Identify which cell holds the provided text, then report its [X, Y] central coordinate. 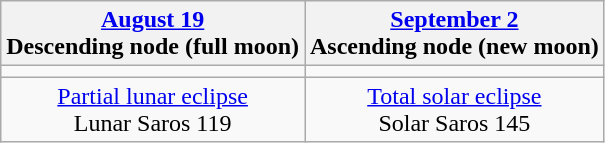
Partial lunar eclipseLunar Saros 119 [153, 110]
September 2Ascending node (new moon) [454, 34]
August 19Descending node (full moon) [153, 34]
Total solar eclipseSolar Saros 145 [454, 110]
